Capture the cell that displays the provided text and extract its [X, Y] central coordinate. 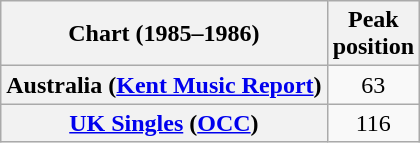
116 [373, 123]
63 [373, 85]
Australia (Kent Music Report) [164, 85]
UK Singles (OCC) [164, 123]
Peakposition [373, 34]
Chart (1985–1986) [164, 34]
